Identify which cell holds the provided text, then report its [X, Y] central coordinate. 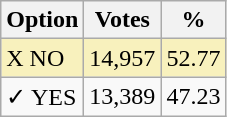
% [194, 20]
Votes [122, 20]
✓ YES [42, 97]
14,957 [122, 58]
52.77 [194, 58]
47.23 [194, 97]
X NO [42, 58]
13,389 [122, 97]
Option [42, 20]
